Provide the [X, Y] coordinate of the cell's center where the given text is located.  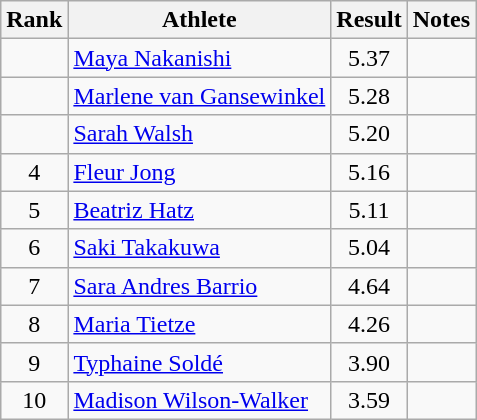
3.59 [369, 400]
Marlene van Gansewinkel [200, 96]
5.16 [369, 172]
10 [34, 400]
5.20 [369, 134]
Madison Wilson-Walker [200, 400]
Typhaine Soldé [200, 362]
4 [34, 172]
Beatriz Hatz [200, 210]
Athlete [200, 20]
Rank [34, 20]
6 [34, 248]
Maya Nakanishi [200, 58]
Result [369, 20]
Sarah Walsh [200, 134]
8 [34, 324]
Notes [441, 20]
Fleur Jong [200, 172]
5 [34, 210]
Maria Tietze [200, 324]
3.90 [369, 362]
9 [34, 362]
Saki Takakuwa [200, 248]
5.11 [369, 210]
5.04 [369, 248]
4.26 [369, 324]
5.28 [369, 96]
7 [34, 286]
Sara Andres Barrio [200, 286]
5.37 [369, 58]
4.64 [369, 286]
